Scan for the cell matching the given text and deliver its (X, Y) coordinate at center. 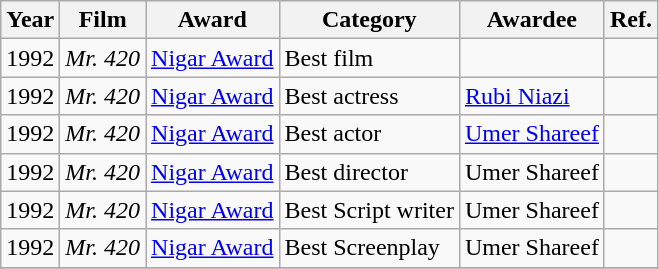
Awardee (532, 20)
Year (30, 20)
Award (213, 20)
Ref. (630, 20)
Best Screenplay (369, 248)
Best actor (369, 134)
Best actress (369, 96)
Film (103, 20)
Category (369, 20)
Best film (369, 58)
Best director (369, 172)
Best Script writer (369, 210)
Rubi Niazi (532, 96)
